Output the (X, Y) coordinate of the center of the cell containing the given text.  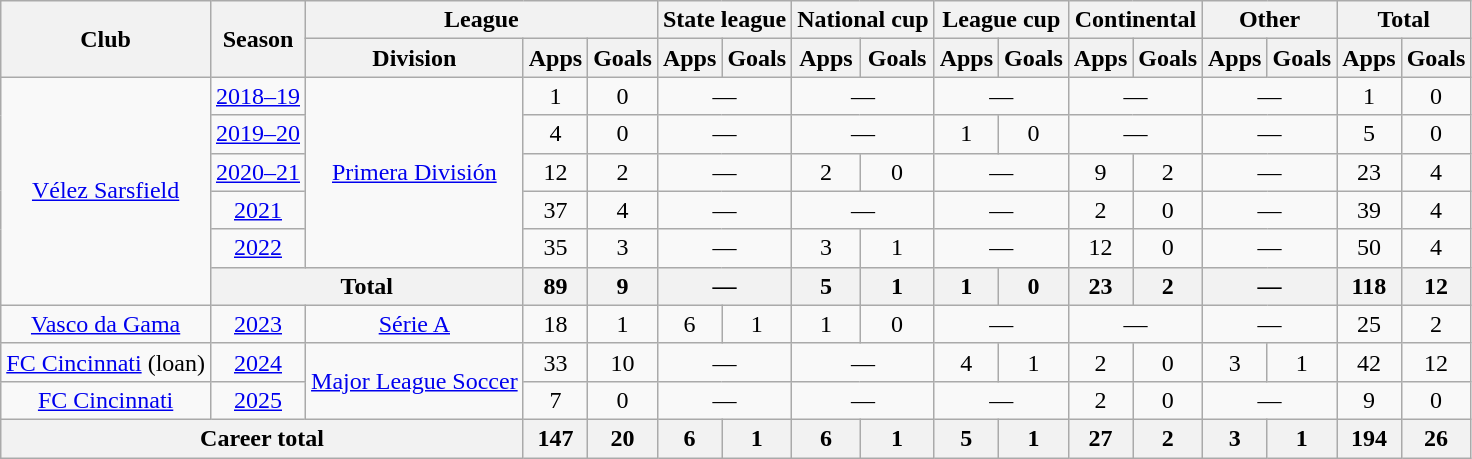
2020–21 (258, 172)
42 (1369, 362)
20 (623, 438)
25 (1369, 324)
Série A (415, 324)
National cup (863, 20)
18 (555, 324)
35 (555, 248)
Career total (262, 438)
39 (1369, 210)
Season (258, 39)
2018–19 (258, 96)
2025 (258, 400)
2019–20 (258, 134)
2024 (258, 362)
118 (1369, 286)
FC Cincinnati (106, 400)
Continental (1135, 20)
7 (555, 400)
Division (415, 58)
State league (724, 20)
Vélez Sarsfield (106, 191)
37 (555, 210)
Major League Soccer (415, 381)
147 (555, 438)
2021 (258, 210)
2022 (258, 248)
League cup (1001, 20)
League (482, 20)
50 (1369, 248)
Primera División (415, 172)
FC Cincinnati (loan) (106, 362)
Vasco da Gama (106, 324)
27 (1100, 438)
2023 (258, 324)
33 (555, 362)
10 (623, 362)
89 (555, 286)
26 (1436, 438)
Other (1270, 20)
194 (1369, 438)
Club (106, 39)
